Scan for the cell matching the given text and deliver its (X, Y) coordinate at center. 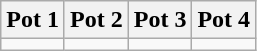
Pot 2 (96, 20)
Pot 1 (33, 20)
Pot 4 (224, 20)
Pot 3 (160, 20)
